Output the (X, Y) coordinate of the center of the cell containing the given text.  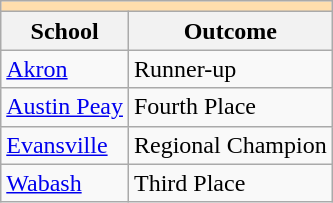
Outcome (230, 31)
School (65, 31)
Fourth Place (230, 107)
Runner-up (230, 69)
Austin Peay (65, 107)
Akron (65, 69)
Wabash (65, 183)
Third Place (230, 183)
Evansville (65, 145)
Regional Champion (230, 145)
